Detect which cell encompasses the target text, then output its [X, Y] center coordinate. 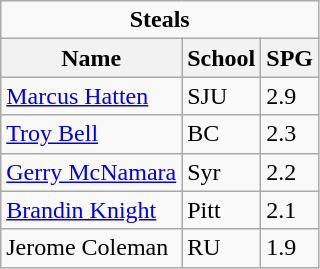
2.9 [290, 96]
Troy Bell [92, 134]
SJU [222, 96]
SPG [290, 58]
RU [222, 248]
Marcus Hatten [92, 96]
2.3 [290, 134]
2.2 [290, 172]
Pitt [222, 210]
Gerry McNamara [92, 172]
School [222, 58]
Name [92, 58]
Brandin Knight [92, 210]
Steals [160, 20]
2.1 [290, 210]
1.9 [290, 248]
Jerome Coleman [92, 248]
BC [222, 134]
Syr [222, 172]
